Provide the (X, Y) coordinate of the cell's center where the given text is located.  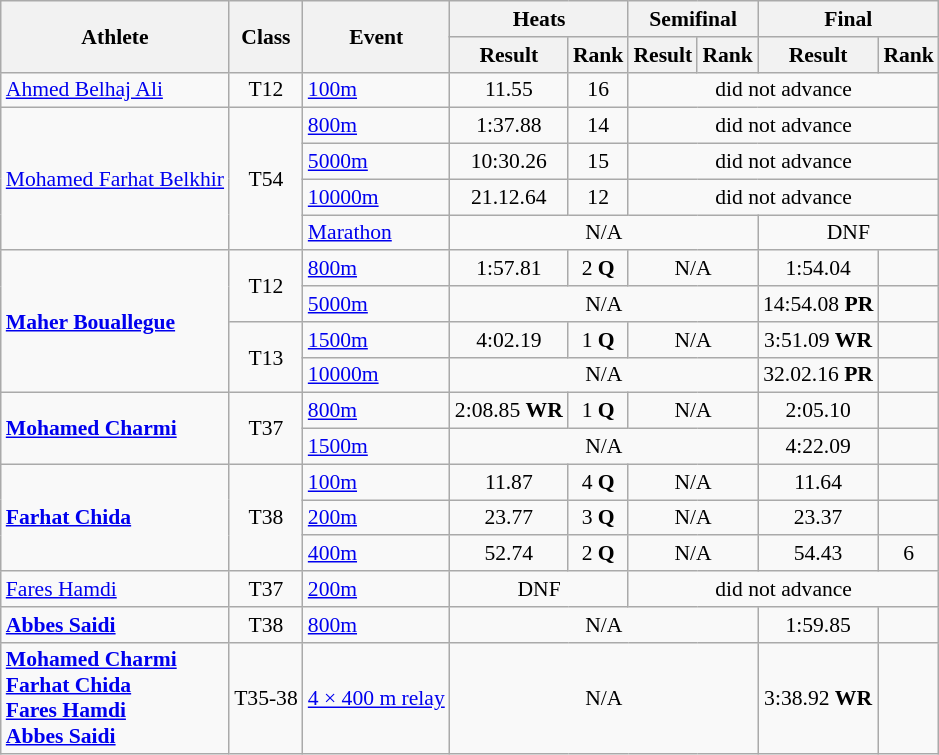
1:37.88 (509, 126)
1:59.85 (818, 625)
3 Q (598, 518)
Event (376, 36)
4:02.19 (509, 340)
52.74 (509, 554)
11.64 (818, 482)
2:08.85 WR (509, 411)
11.55 (509, 90)
6 (908, 554)
Class (266, 36)
11.87 (509, 482)
3:51.09 WR (818, 340)
54.43 (818, 554)
T35-38 (266, 698)
23.37 (818, 518)
Farhat Chida (115, 518)
4 Q (598, 482)
4 × 400 m relay (376, 698)
Mohamed Farhat Belkhir (115, 179)
23.77 (509, 518)
400m (376, 554)
15 (598, 162)
16 (598, 90)
14:54.08 PR (818, 304)
Athlete (115, 36)
Ahmed Belhaj Ali (115, 90)
1:57.81 (509, 269)
Final (848, 19)
T54 (266, 179)
Maher Bouallegue (115, 322)
Marathon (376, 233)
14 (598, 126)
10:30.26 (509, 162)
Mohamed Charmi Farhat Chida Fares Hamdi Abbes Saidi (115, 698)
Fares Hamdi (115, 589)
Heats (540, 19)
32.02.16 PR (818, 375)
4:22.09 (818, 447)
2:05.10 (818, 411)
Abbes Saidi (115, 625)
12 (598, 197)
21.12.64 (509, 197)
Semifinal (692, 19)
Mohamed Charmi (115, 428)
1:54.04 (818, 269)
T13 (266, 358)
3:38.92 WR (818, 698)
